Find where the given text appears and provide that cell's center as [x, y] coordinate. 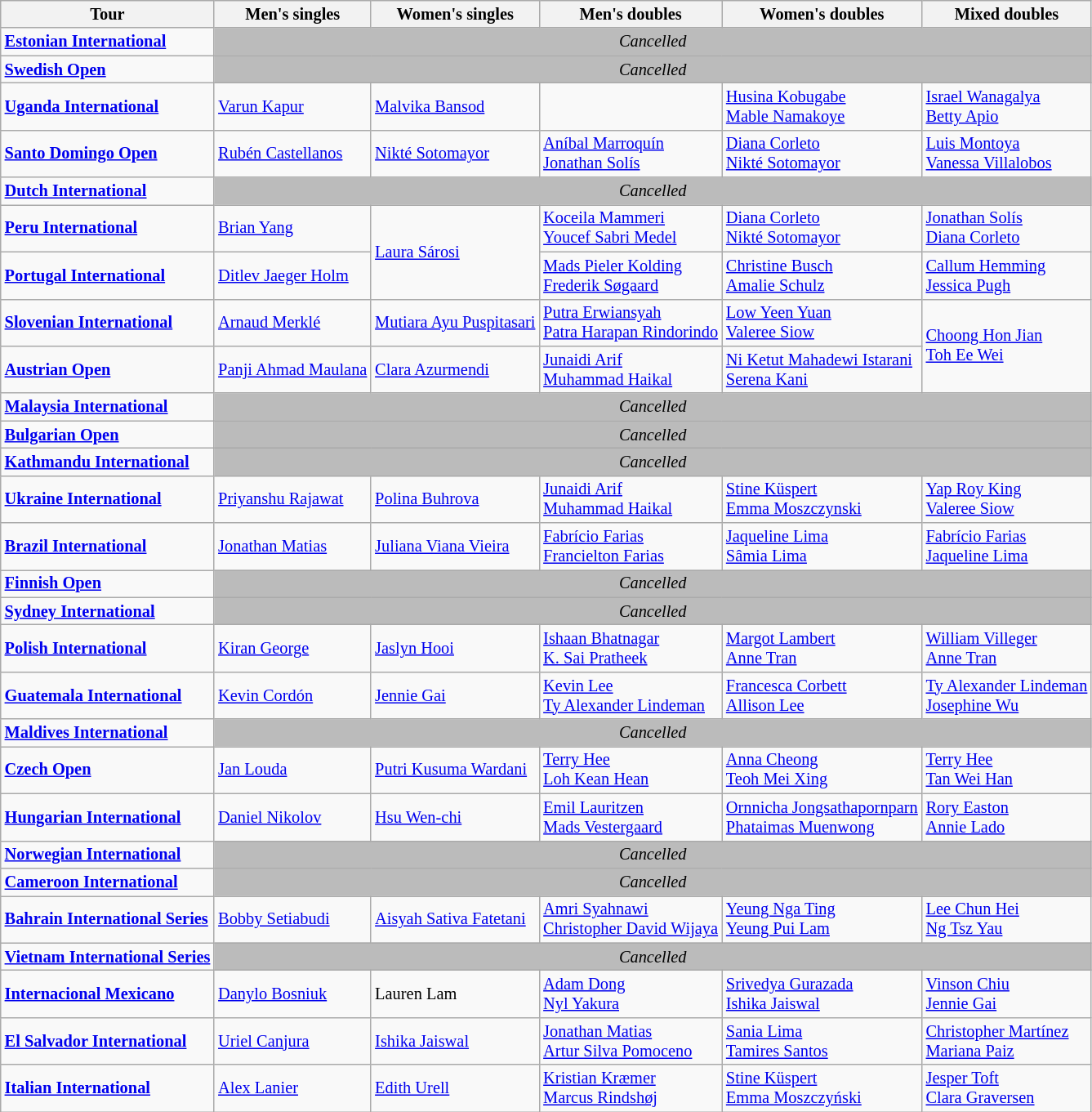
Rubén Castellanos [292, 154]
Priyanshu Rajawat [292, 499]
Emil Lauritzen Mads Vestergaard [631, 817]
Ty Alexander Lindeman Josephine Wu [1007, 695]
Polish International [108, 648]
Bobby Setiabudi [292, 919]
Jaqueline Lima Sâmia Lima [822, 547]
Kathmandu International [108, 462]
Women's singles [455, 14]
Yap Roy King Valeree Siow [1007, 499]
Putri Kusuma Wardani [455, 770]
Amri Syahnawi Christopher David Wijaya [631, 919]
Hsu Wen-chi [455, 817]
Swedish Open [108, 69]
Adam Dong Nyl Yakura [631, 994]
Hungarian International [108, 817]
Uriel Canjura [292, 1041]
Nikté Sotomayor [455, 154]
Christopher Martínez Mariana Paiz [1007, 1041]
Mixed doubles [1007, 14]
Koceila Mammeri Youcef Sabri Medel [631, 228]
Panji Ahmad Maulana [292, 369]
Kristian Kræmer Marcus Rindshøj [631, 1088]
Kevin Lee Ty Alexander Lindeman [631, 695]
Czech Open [108, 770]
Peru International [108, 228]
Danylo Bosniuk [292, 994]
Austrian Open [108, 369]
Polina Buhrova [455, 499]
Santo Domingo Open [108, 154]
Uganda International [108, 106]
Internacional Mexicano [108, 994]
Ukraine International [108, 499]
Juliana Viana Vieira [455, 547]
Putra Erwiansyah Patra Harapan Rindorindo [631, 323]
Aníbal Marroquín Jonathan Solís [631, 154]
Bahrain International Series [108, 919]
Anna Cheong Teoh Mei Xing [822, 770]
Estonian International [108, 42]
Low Yeen Yuan Valeree Siow [822, 323]
Clara Azurmendi [455, 369]
Men's doubles [631, 14]
Sydney International [108, 611]
Italian International [108, 1088]
Christine Busch Amalie Schulz [822, 275]
Arnaud Merklé [292, 323]
Kevin Cordón [292, 695]
Terry Hee Loh Kean Hean [631, 770]
Vietnam International Series [108, 957]
Ishika Jaiswal [455, 1041]
Vinson Chiu Jennie Gai [1007, 994]
William Villeger Anne Tran [1007, 648]
Francesca Corbett Allison Lee [822, 695]
Malvika Bansod [455, 106]
Jonathan Matias Artur Silva Pomoceno [631, 1041]
Men's singles [292, 14]
Terry Hee Tan Wei Han [1007, 770]
Margot Lambert Anne Tran [822, 648]
Cameroon International [108, 882]
Mads Pieler Kolding Frederik Søgaard [631, 275]
Fabrício Farias Jaqueline Lima [1007, 547]
Ishaan Bhatnagar K. Sai Pratheek [631, 648]
Guatemala International [108, 695]
Kiran George [292, 648]
Rory Easton Annie Lado [1007, 817]
Choong Hon Jian Toh Ee Wei [1007, 346]
Portugal International [108, 275]
Yeung Nga Ting Yeung Pui Lam [822, 919]
Daniel Nikolov [292, 817]
Mutiara Ayu Puspitasari [455, 323]
Aisyah Sativa Fatetani [455, 919]
Stine Küspert Emma Moszczynski [822, 499]
Maldives International [108, 733]
Slovenian International [108, 323]
Lee Chun Hei Ng Tsz Yau [1007, 919]
Jesper Toft Clara Graversen [1007, 1088]
Alex Lanier [292, 1088]
Tour [108, 14]
Women's doubles [822, 14]
Luis Montoya Vanessa Villalobos [1007, 154]
Ornnicha Jongsathapornparn Phataimas Muenwong [822, 817]
Husina Kobugabe Mable Namakoye [822, 106]
Varun Kapur [292, 106]
Jennie Gai [455, 695]
Callum Hemming Jessica Pugh [1007, 275]
Jan Louda [292, 770]
Finnish Open [108, 583]
Jaslyn Hooi [455, 648]
El Salvador International [108, 1041]
Ditlev Jaeger Holm [292, 275]
Jonathan Matias [292, 547]
Jonathan Solís Diana Corleto [1007, 228]
Norwegian International [108, 855]
Dutch International [108, 191]
Edith Urell [455, 1088]
Sania Lima Tamires Santos [822, 1041]
Lauren Lam [455, 994]
Brian Yang [292, 228]
Brazil International [108, 547]
Stine Küspert Emma Moszczyński [822, 1088]
Fabrício Farias Francielton Farias [631, 547]
Malaysia International [108, 407]
Bulgarian Open [108, 435]
Israel Wanagalya Betty Apio [1007, 106]
Srivedya Gurazada Ishika Jaiswal [822, 994]
Laura Sárosi [455, 252]
Ni Ketut Mahadewi Istarani Serena Kani [822, 369]
